Scan for the cell matching the given text and deliver its [X, Y] coordinate at center. 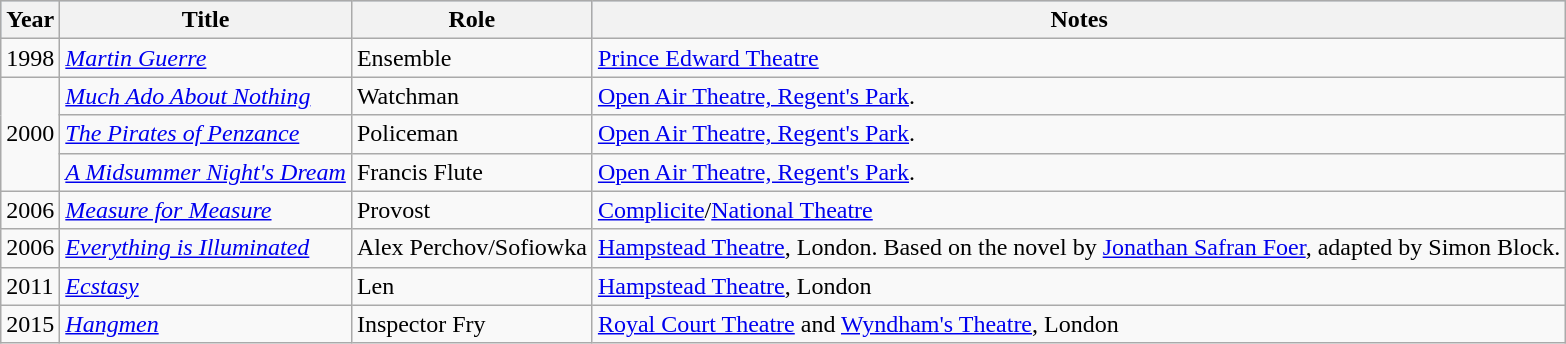
Provost [472, 210]
Everything is Illuminated [206, 248]
Much Ado About Nothing [206, 96]
2011 [30, 286]
2000 [30, 134]
A Midsummer Night's Dream [206, 172]
Role [472, 20]
Watchman [472, 96]
Prince Edward Theatre [1078, 58]
Alex Perchov/Sofiowka [472, 248]
Year [30, 20]
The Pirates of Penzance [206, 134]
Francis Flute [472, 172]
Ecstasy [206, 286]
Hampstead Theatre, London [1078, 286]
Inspector Fry [472, 324]
Len [472, 286]
Measure for Measure [206, 210]
Hangmen [206, 324]
2015 [30, 324]
Notes [1078, 20]
Title [206, 20]
Policeman [472, 134]
Royal Court Theatre and Wyndham's Theatre, London [1078, 324]
1998 [30, 58]
Complicite/National Theatre [1078, 210]
Ensemble [472, 58]
Martin Guerre [206, 58]
Hampstead Theatre, London. Based on the novel by Jonathan Safran Foer, adapted by Simon Block. [1078, 248]
